Find where the given text appears and provide that cell's center as [X, Y] coordinate. 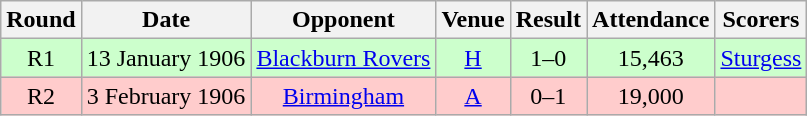
Attendance [651, 20]
Sturgess [761, 58]
Birmingham [344, 96]
Opponent [344, 20]
3 February 1906 [166, 96]
19,000 [651, 96]
R2 [41, 96]
1–0 [548, 58]
15,463 [651, 58]
R1 [41, 58]
Blackburn Rovers [344, 58]
Round [41, 20]
Date [166, 20]
Venue [473, 20]
13 January 1906 [166, 58]
Scorers [761, 20]
0–1 [548, 96]
A [473, 96]
H [473, 58]
Result [548, 20]
